From the cell containing the given text, extract its center point as (x, y) coordinate. 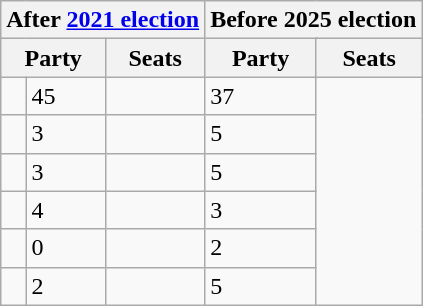
After 2021 election (103, 20)
4 (66, 210)
45 (66, 96)
0 (66, 248)
Before 2025 election (314, 20)
37 (261, 96)
